Scan for the cell matching the given text and deliver its (x, y) coordinate at center. 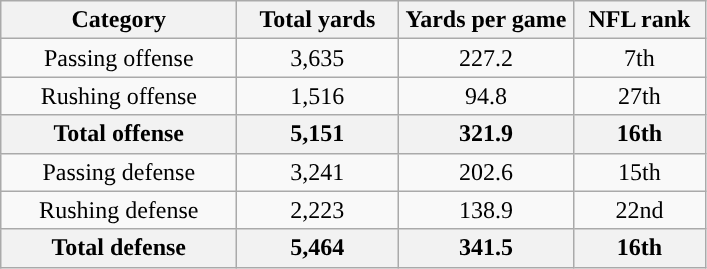
Total yards (318, 20)
15th (640, 172)
Yards per game (486, 20)
3,635 (318, 58)
Total offense (119, 134)
202.6 (486, 172)
5,151 (318, 134)
Rushing offense (119, 96)
5,464 (318, 248)
341.5 (486, 248)
Category (119, 20)
7th (640, 58)
27th (640, 96)
22nd (640, 210)
NFL rank (640, 20)
Passing offense (119, 58)
Rushing defense (119, 210)
Passing defense (119, 172)
Total defense (119, 248)
321.9 (486, 134)
94.8 (486, 96)
3,241 (318, 172)
227.2 (486, 58)
138.9 (486, 210)
1,516 (318, 96)
2,223 (318, 210)
